Return [x, y] of the center of cell containing provided text 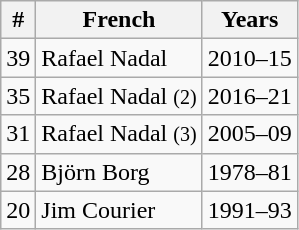
Rafael Nadal (2) [119, 96]
35 [18, 96]
# [18, 20]
2005–09 [250, 134]
1978–81 [250, 172]
French [119, 20]
20 [18, 210]
Years [250, 20]
39 [18, 58]
2016–21 [250, 96]
Jim Courier [119, 210]
Björn Borg [119, 172]
Rafael Nadal [119, 58]
2010–15 [250, 58]
1991–93 [250, 210]
31 [18, 134]
28 [18, 172]
Rafael Nadal (3) [119, 134]
